Detect which cell encompasses the target text, then output its [x, y] center coordinate. 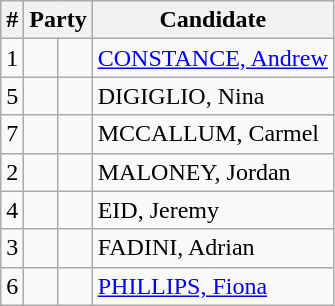
# [12, 20]
6 [12, 286]
4 [12, 210]
EID, Jeremy [212, 210]
3 [12, 248]
Candidate [212, 20]
DIGIGLIO, Nina [212, 96]
1 [12, 58]
PHILLIPS, Fiona [212, 286]
5 [12, 96]
7 [12, 134]
FADINI, Adrian [212, 248]
MCCALLUM, Carmel [212, 134]
Party [58, 20]
MALONEY, Jordan [212, 172]
2 [12, 172]
CONSTANCE, Andrew [212, 58]
